Find where the given text appears and provide that cell's center as (x, y) coordinate. 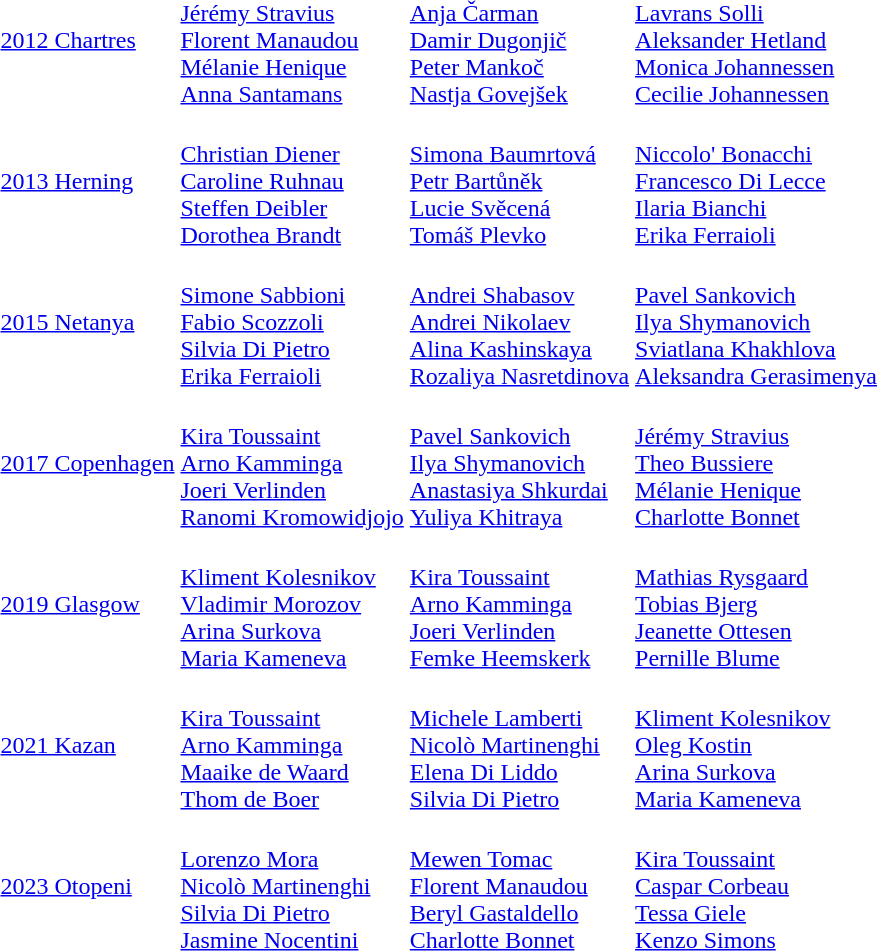
Michele LambertiNicolò MartinenghiElena Di LiddoSilvia Di Pietro (519, 745)
Kira ToussaintArno KammingaJoeri VerlindenRanomi Kromowidjojo (292, 463)
Andrei ShabasovAndrei NikolaevAlina KashinskayaRozaliya Nasretdinova (519, 322)
Pavel SankovichIlya ShymanovichAnastasiya ShkurdaiYuliya Khitraya (519, 463)
Simone SabbioniFabio ScozzoliSilvia Di PietroErika Ferraioli (292, 322)
Kliment KolesnikovVladimir MorozovArina SurkovaMaria Kameneva (292, 604)
Simona BaumrtováPetr BartůněkLucie SvěcenáTomáš Plevko (519, 181)
Christian DienerCaroline RuhnauSteffen DeiblerDorothea Brandt (292, 181)
Kira ToussaintArno KammingaMaaike de WaardThom de Boer (292, 745)
Kira ToussaintArno KammingaJoeri VerlindenFemke Heemskerk (519, 604)
